Provide the [x, y] coordinate of the cell's center where the given text is located.  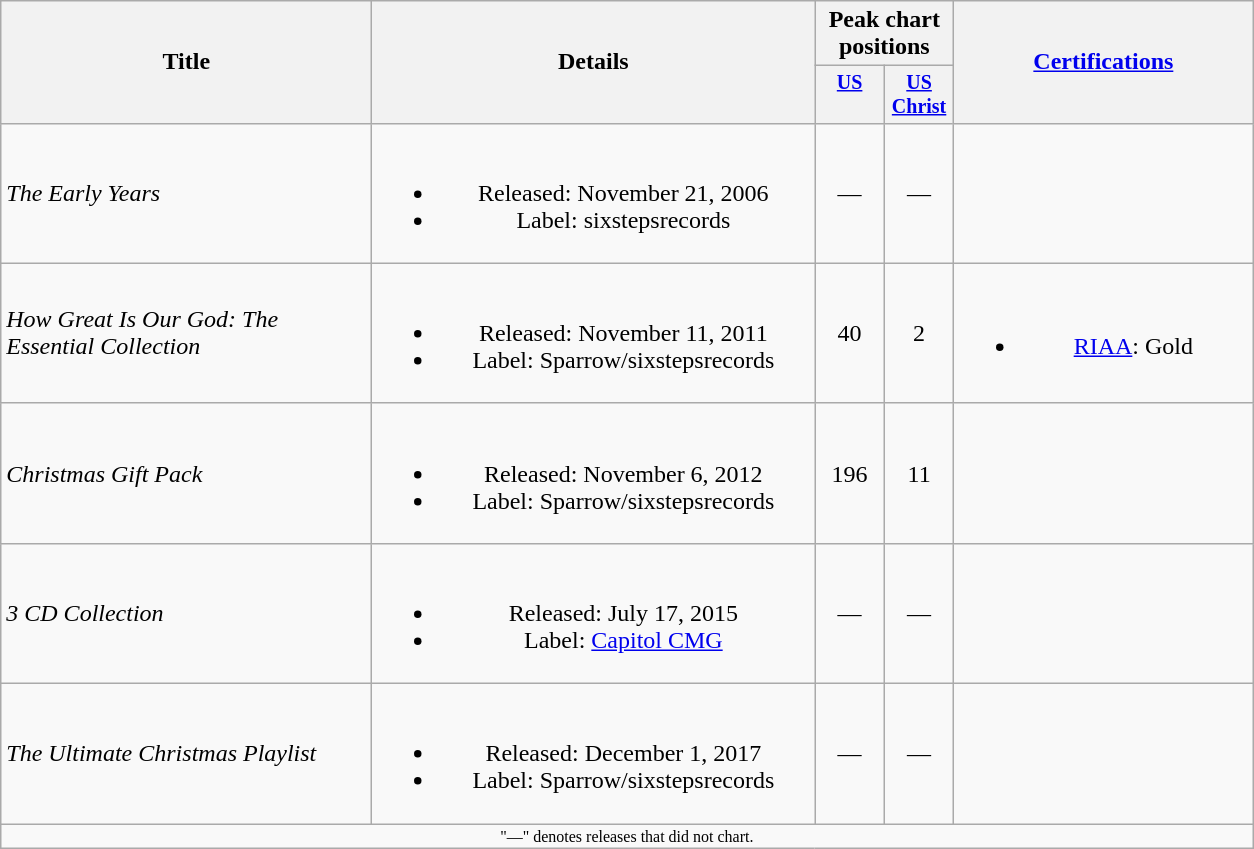
Title [186, 62]
Details [594, 62]
How Great Is Our God: The Essential Collection [186, 333]
Certifications [1104, 62]
2 [918, 333]
Peak chart positions [884, 34]
"—" denotes releases that did not chart. [627, 836]
40 [850, 333]
USChrist [918, 94]
Christmas Gift Pack [186, 473]
Released: December 1, 2017Label: Sparrow/sixstepsrecords [594, 754]
The Early Years [186, 193]
The Ultimate Christmas Playlist [186, 754]
11 [918, 473]
RIAA: Gold [1104, 333]
Released: November 11, 2011Label: Sparrow/sixstepsrecords [594, 333]
Released: July 17, 2015Label: Capitol CMG [594, 613]
US [850, 94]
Released: November 6, 2012Label: Sparrow/sixstepsrecords [594, 473]
3 CD Collection [186, 613]
196 [850, 473]
Released: November 21, 2006Label: sixstepsrecords [594, 193]
